For the text-containing cell, return its midpoint in (x, y) coordinate format. 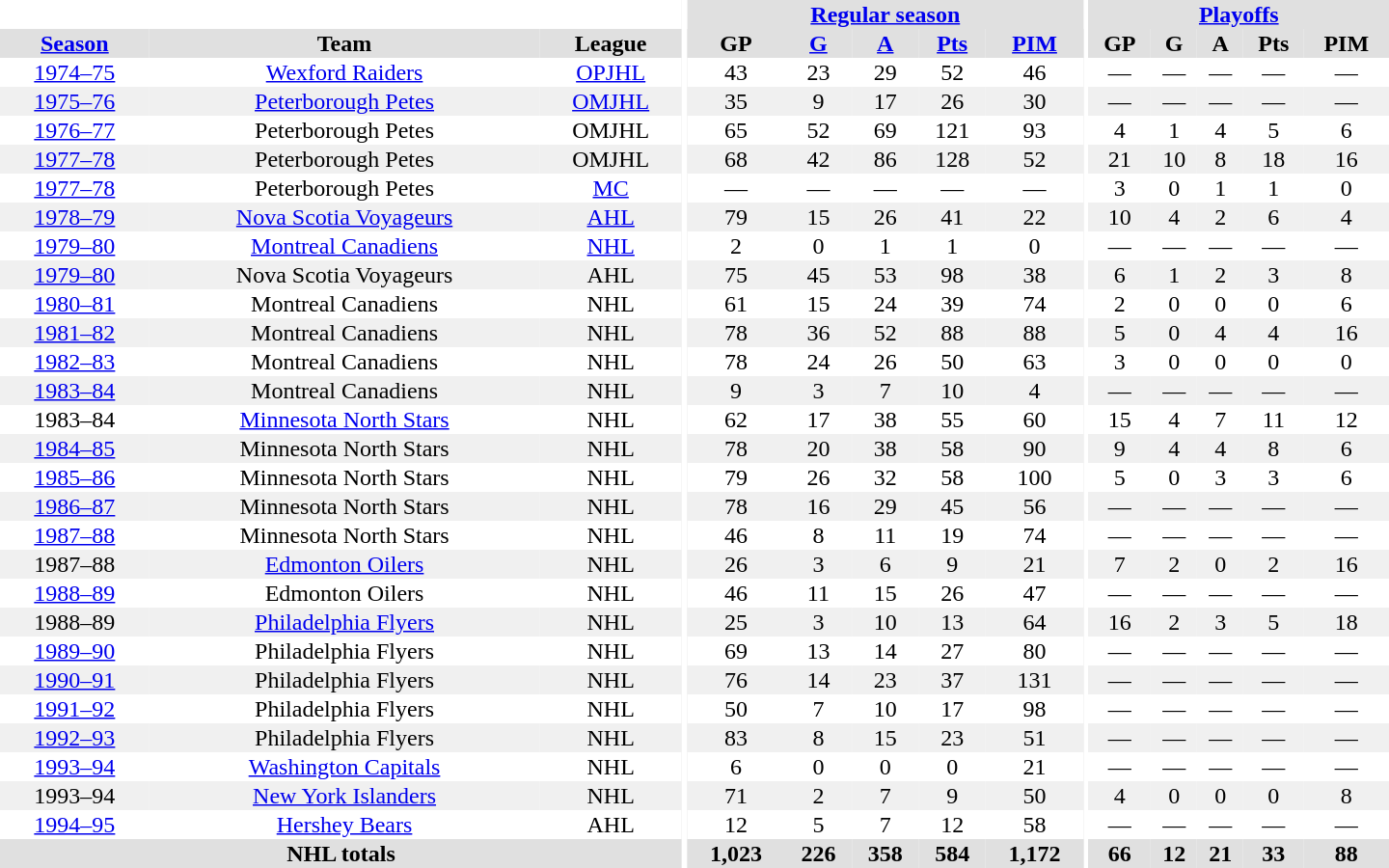
1994–95 (75, 825)
1981–82 (75, 333)
93 (1034, 130)
131 (1034, 680)
1,172 (1034, 854)
1989–90 (75, 651)
39 (951, 304)
Playoffs (1239, 14)
121 (951, 130)
1,023 (735, 854)
1974–75 (75, 72)
63 (1034, 362)
80 (1034, 651)
100 (1034, 477)
55 (951, 420)
OPJHL (611, 72)
64 (1034, 622)
62 (735, 420)
Team (345, 43)
NHL totals (341, 854)
86 (885, 159)
1991–92 (75, 709)
37 (951, 680)
25 (735, 622)
33 (1273, 854)
35 (735, 101)
43 (735, 72)
128 (951, 159)
1985–86 (75, 477)
71 (735, 796)
53 (885, 275)
65 (735, 130)
Season (75, 43)
42 (818, 159)
30 (1034, 101)
358 (885, 854)
90 (1034, 448)
226 (818, 854)
Washington Capitals (345, 767)
47 (1034, 593)
19 (951, 535)
1992–93 (75, 738)
MC (611, 188)
27 (951, 651)
83 (735, 738)
Wexford Raiders (345, 72)
1990–91 (75, 680)
68 (735, 159)
20 (818, 448)
1976–77 (75, 130)
60 (1034, 420)
76 (735, 680)
41 (951, 217)
Hershey Bears (345, 825)
51 (1034, 738)
League (611, 43)
1984–85 (75, 448)
584 (951, 854)
66 (1121, 854)
1975–76 (75, 101)
Regular season (885, 14)
22 (1034, 217)
1978–79 (75, 217)
75 (735, 275)
1986–87 (75, 506)
New York Islanders (345, 796)
56 (1034, 506)
32 (885, 477)
1980–81 (75, 304)
1982–83 (75, 362)
61 (735, 304)
36 (818, 333)
